Find where the given text appears and provide that cell's center as (x, y) coordinate. 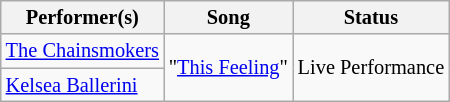
"This Feeling" (228, 68)
Live Performance (371, 68)
The Chainsmokers (82, 51)
Kelsea Ballerini (82, 85)
Performer(s) (82, 17)
Status (371, 17)
Song (228, 17)
